Locate the cell with the specified text and output its [x, y] center coordinate. 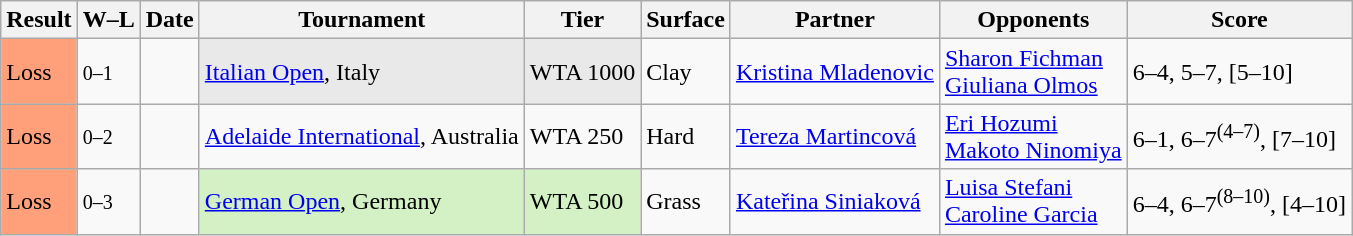
Date [170, 20]
0–1 [108, 72]
Score [1239, 20]
Luisa Stefani Caroline Garcia [1033, 202]
Surface [686, 20]
W–L [108, 20]
Clay [686, 72]
0–3 [108, 202]
WTA 1000 [582, 72]
Tournament [362, 20]
Opponents [1033, 20]
Tereza Martincová [834, 136]
6–1, 6–7(4–7), [7–10] [1239, 136]
6–4, 5–7, [5–10] [1239, 72]
Eri Hozumi Makoto Ninomiya [1033, 136]
Grass [686, 202]
Hard [686, 136]
Italian Open, Italy [362, 72]
Adelaide International, Australia [362, 136]
Sharon Fichman Giuliana Olmos [1033, 72]
WTA 250 [582, 136]
WTA 500 [582, 202]
6–4, 6–7(8–10), [4–10] [1239, 202]
Tier [582, 20]
Partner [834, 20]
German Open, Germany [362, 202]
Result [39, 20]
0–2 [108, 136]
Kateřina Siniaková [834, 202]
Kristina Mladenovic [834, 72]
